Search for the cell housing the specified text and yield its [X, Y] center coordinate. 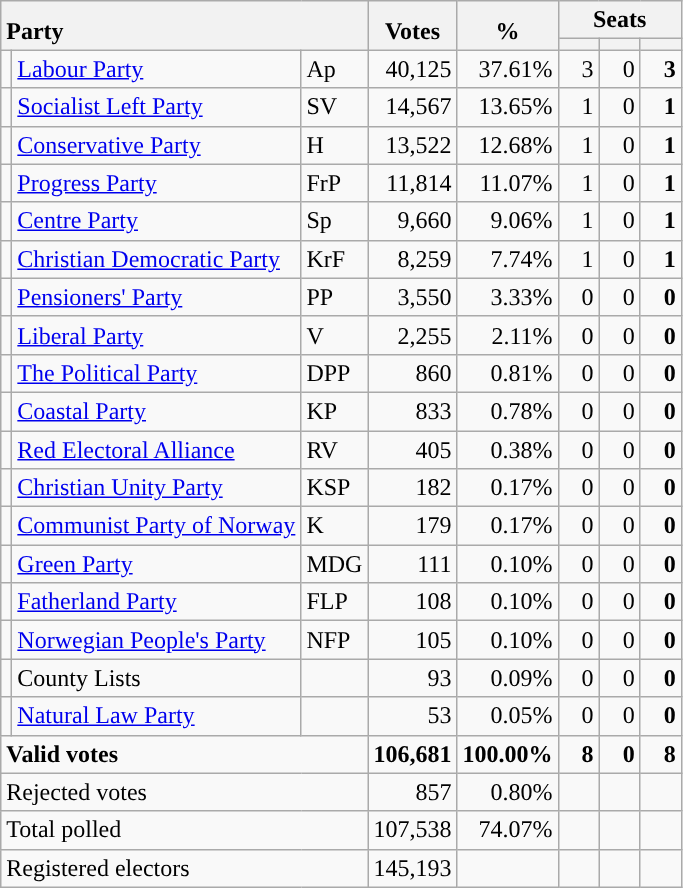
Total polled [184, 830]
KSP [334, 488]
Ap [334, 69]
K [334, 526]
105 [412, 640]
Green Party [156, 564]
182 [412, 488]
107,538 [412, 830]
Coastal Party [156, 411]
% [508, 26]
9,660 [412, 221]
12.68% [508, 145]
Registered electors [184, 868]
Progress Party [156, 183]
Socialist Left Party [156, 107]
9.06% [508, 221]
0.38% [508, 449]
405 [412, 449]
Rejected votes [184, 792]
3,550 [412, 297]
7.74% [508, 259]
Seats [620, 20]
Liberal Party [156, 335]
2.11% [508, 335]
40,125 [412, 69]
KP [334, 411]
FLP [334, 602]
MDG [334, 564]
0.80% [508, 792]
108 [412, 602]
0.05% [508, 716]
3.33% [508, 297]
833 [412, 411]
County Lists [156, 678]
Christian Democratic Party [156, 259]
Party [184, 26]
100.00% [508, 754]
Votes [412, 26]
RV [334, 449]
0.09% [508, 678]
Natural Law Party [156, 716]
0.78% [508, 411]
Centre Party [156, 221]
Labour Party [156, 69]
KrF [334, 259]
93 [412, 678]
Pensioners' Party [156, 297]
Norwegian People's Party [156, 640]
8,259 [412, 259]
13,522 [412, 145]
860 [412, 373]
11.07% [508, 183]
NFP [334, 640]
857 [412, 792]
Christian Unity Party [156, 488]
13.65% [508, 107]
111 [412, 564]
The Political Party [156, 373]
179 [412, 526]
Conservative Party [156, 145]
74.07% [508, 830]
Valid votes [184, 754]
37.61% [508, 69]
106,681 [412, 754]
53 [412, 716]
H [334, 145]
Fatherland Party [156, 602]
Sp [334, 221]
V [334, 335]
Red Electoral Alliance [156, 449]
SV [334, 107]
Communist Party of Norway [156, 526]
FrP [334, 183]
11,814 [412, 183]
DPP [334, 373]
145,193 [412, 868]
0.81% [508, 373]
PP [334, 297]
2,255 [412, 335]
14,567 [412, 107]
